Scan for the cell matching the given text and deliver its (X, Y) coordinate at center. 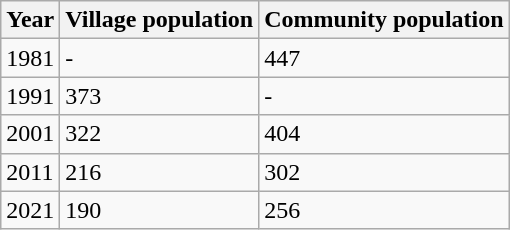
404 (384, 134)
Community population (384, 20)
216 (160, 172)
Village population (160, 20)
2011 (30, 172)
322 (160, 134)
190 (160, 210)
1991 (30, 96)
447 (384, 58)
1981 (30, 58)
2001 (30, 134)
Year (30, 20)
302 (384, 172)
256 (384, 210)
373 (160, 96)
2021 (30, 210)
